Extract the (X, Y) coordinate from the center of the cell holding the provided text.  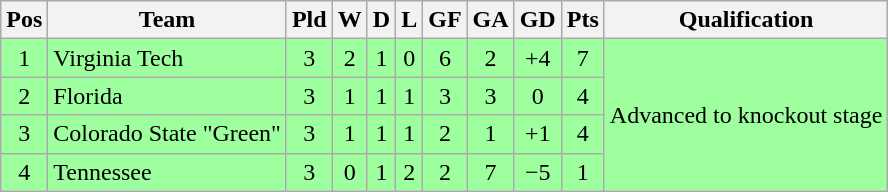
Qualification (746, 20)
L (410, 20)
W (350, 20)
Pld (309, 20)
−5 (538, 172)
+4 (538, 58)
Team (168, 20)
Florida (168, 96)
6 (445, 58)
Colorado State "Green" (168, 134)
Pos (24, 20)
Advanced to knockout stage (746, 115)
GD (538, 20)
D (381, 20)
GA (490, 20)
+1 (538, 134)
Virginia Tech (168, 58)
Tennessee (168, 172)
GF (445, 20)
Pts (582, 20)
